Search for the cell housing the specified text and yield its [X, Y] center coordinate. 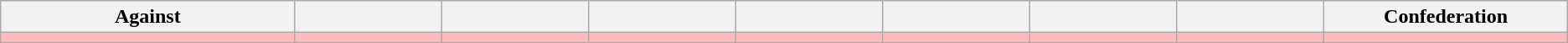
Against [147, 17]
Confederation [1446, 17]
